Find where the given text appears and provide that cell's center as (X, Y) coordinate. 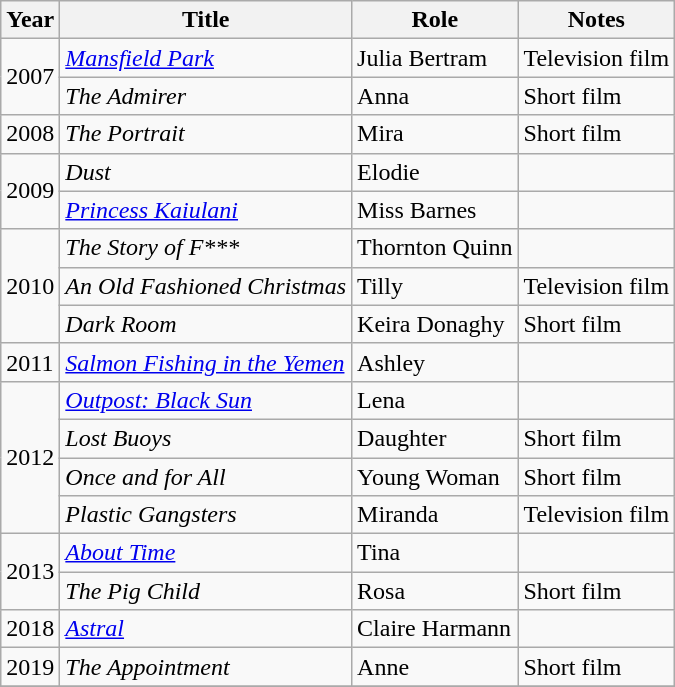
2013 (30, 572)
An Old Fashioned Christmas (206, 286)
The Pig Child (206, 591)
Tilly (435, 286)
Anna (435, 96)
The Portrait (206, 134)
2019 (30, 667)
Miss Barnes (435, 210)
Mira (435, 134)
Outpost: Black Sun (206, 400)
Young Woman (435, 477)
2008 (30, 134)
2009 (30, 191)
2018 (30, 629)
The Appointment (206, 667)
Lost Buoys (206, 438)
Daughter (435, 438)
2007 (30, 77)
2010 (30, 286)
Keira Donaghy (435, 324)
The Admirer (206, 96)
Title (206, 20)
Plastic Gangsters (206, 515)
Julia Bertram (435, 58)
Salmon Fishing in the Yemen (206, 362)
Astral (206, 629)
Elodie (435, 172)
Claire Harmann (435, 629)
About Time (206, 553)
Dust (206, 172)
Thornton Quinn (435, 248)
The Story of F*** (206, 248)
Lena (435, 400)
2011 (30, 362)
Year (30, 20)
Dark Room (206, 324)
2012 (30, 457)
Ashley (435, 362)
Tina (435, 553)
Mansfield Park (206, 58)
Notes (596, 20)
Rosa (435, 591)
Once and for All (206, 477)
Anne (435, 667)
Role (435, 20)
Princess Kaiulani (206, 210)
Miranda (435, 515)
